For the text-containing cell, return its midpoint in [x, y] coordinate format. 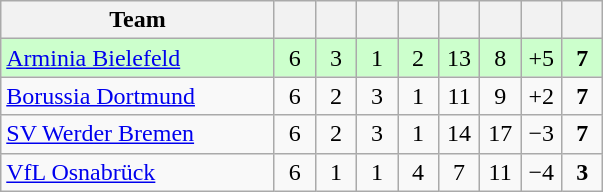
+2 [542, 96]
−3 [542, 134]
13 [460, 58]
−4 [542, 172]
9 [500, 96]
14 [460, 134]
Borussia Dortmund [138, 96]
8 [500, 58]
+5 [542, 58]
4 [418, 172]
VfL Osnabrück [138, 172]
SV Werder Bremen [138, 134]
Arminia Bielefeld [138, 58]
Team [138, 20]
17 [500, 134]
